Extract the (x, y) coordinate from the center of the cell holding the provided text.  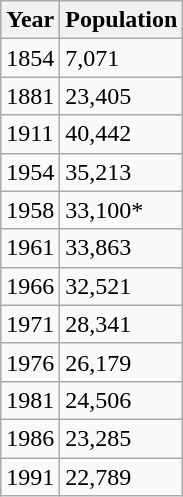
1854 (30, 58)
24,506 (122, 400)
Year (30, 20)
33,100* (122, 210)
1958 (30, 210)
35,213 (122, 172)
1971 (30, 324)
1961 (30, 248)
1966 (30, 286)
Population (122, 20)
26,179 (122, 362)
1986 (30, 438)
7,071 (122, 58)
1981 (30, 400)
28,341 (122, 324)
23,285 (122, 438)
1976 (30, 362)
40,442 (122, 134)
1881 (30, 96)
1954 (30, 172)
1991 (30, 477)
1911 (30, 134)
33,863 (122, 248)
22,789 (122, 477)
23,405 (122, 96)
32,521 (122, 286)
